Pinpoint the cell where the given text exists, returning its [X, Y] midpoint coordinate. 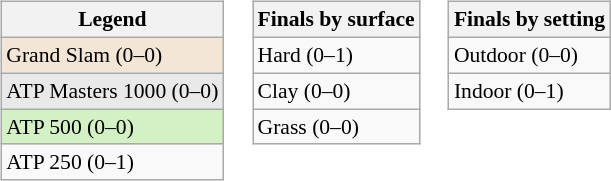
Grand Slam (0–0) [112, 55]
Outdoor (0–0) [530, 55]
ATP 500 (0–0) [112, 127]
Legend [112, 20]
ATP Masters 1000 (0–0) [112, 91]
Indoor (0–1) [530, 91]
Clay (0–0) [336, 91]
Hard (0–1) [336, 55]
Finals by setting [530, 20]
Finals by surface [336, 20]
ATP 250 (0–1) [112, 162]
Grass (0–0) [336, 127]
